From the cell containing the given text, extract its center point as [X, Y] coordinate. 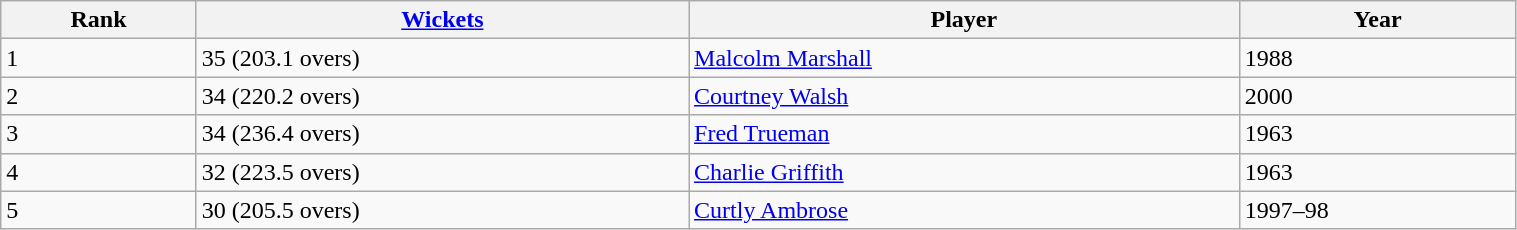
34 (236.4 overs) [442, 134]
Player [964, 20]
Malcolm Marshall [964, 58]
2 [98, 96]
Rank [98, 20]
2000 [1378, 96]
34 (220.2 overs) [442, 96]
4 [98, 172]
1997–98 [1378, 210]
5 [98, 210]
30 (205.5 overs) [442, 210]
1988 [1378, 58]
Fred Trueman [964, 134]
1 [98, 58]
32 (223.5 overs) [442, 172]
Wickets [442, 20]
3 [98, 134]
Curtly Ambrose [964, 210]
35 (203.1 overs) [442, 58]
Charlie Griffith [964, 172]
Courtney Walsh [964, 96]
Year [1378, 20]
